Provide the (x, y) coordinate of the cell's center where the given text is located.  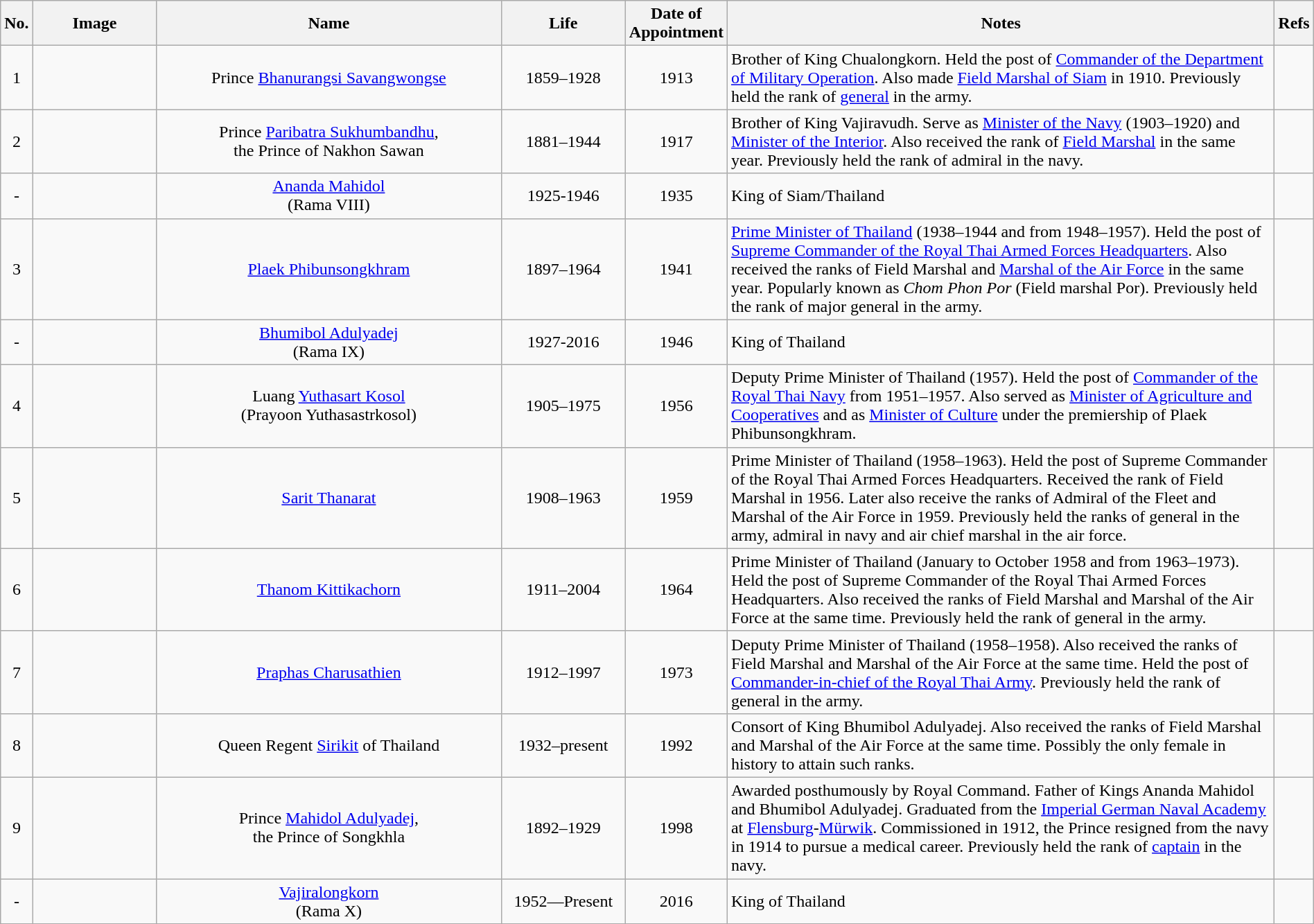
4 (17, 406)
3 (17, 269)
No. (17, 24)
1998 (676, 828)
1 (17, 78)
9 (17, 828)
1908–1963 (563, 498)
1859–1928 (563, 78)
1925-1946 (563, 195)
6 (17, 589)
Bhumibol Adulyadej(Rama IX) (329, 342)
2 (17, 141)
1956 (676, 406)
Refs (1294, 24)
Image (94, 24)
Prince Bhanurangsi Savangwongse (329, 78)
1973 (676, 672)
2016 (676, 901)
1959 (676, 498)
Prince Paribatra Sukhumbandhu, the Prince of Nakhon Sawan (329, 141)
Plaek Phibunsongkhram (329, 269)
Luang Yuthasart Kosol(Prayoon Yuthasastrkosol) (329, 406)
1941 (676, 269)
1992 (676, 745)
1917 (676, 141)
Sarit Thanarat (329, 498)
1911–2004 (563, 589)
Queen Regent Sirikit of Thailand (329, 745)
1927-2016 (563, 342)
Vajiralongkorn(Rama X) (329, 901)
Date of Appointment (676, 24)
Thanom Kittikachorn (329, 589)
Name (329, 24)
1905–1975 (563, 406)
1892–1929 (563, 828)
Ananda Mahidol(Rama VIII) (329, 195)
1946 (676, 342)
1897–1964 (563, 269)
King of Siam/Thailand (1001, 195)
1952—Present (563, 901)
8 (17, 745)
1881–1944 (563, 141)
1912–1997 (563, 672)
1932–present (563, 745)
1913 (676, 78)
Prince Mahidol Adulyadej,the Prince of Songkhla (329, 828)
1935 (676, 195)
Praphas Charusathien (329, 672)
Life (563, 24)
7 (17, 672)
1964 (676, 589)
5 (17, 498)
Notes (1001, 24)
